From the cell containing the given text, extract its center point as (x, y) coordinate. 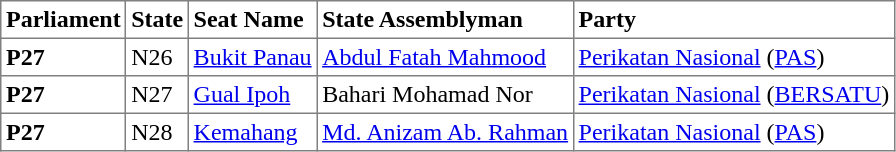
State (157, 20)
Bahari Mohamad Nor (445, 95)
N28 (157, 132)
N26 (157, 57)
Perikatan Nasional (BERSATU) (734, 95)
Bukit Panau (252, 57)
State Assemblyman (445, 20)
N27 (157, 95)
Party (734, 20)
Kemahang (252, 132)
Parliament (64, 20)
Seat Name (252, 20)
Abdul Fatah Mahmood (445, 57)
Gual Ipoh (252, 95)
Md. Anizam Ab. Rahman (445, 132)
